For the text-containing cell, return its midpoint in [x, y] coordinate format. 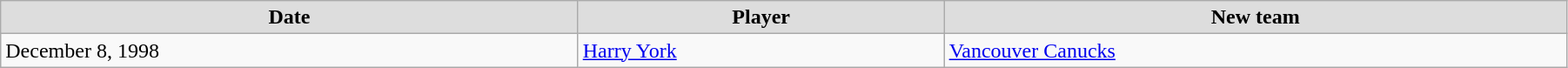
New team [1255, 17]
Player [761, 17]
Date [289, 17]
December 8, 1998 [289, 51]
Harry York [761, 51]
Vancouver Canucks [1255, 51]
